Provide the [X, Y] coordinate of the cell's center where the given text is located.  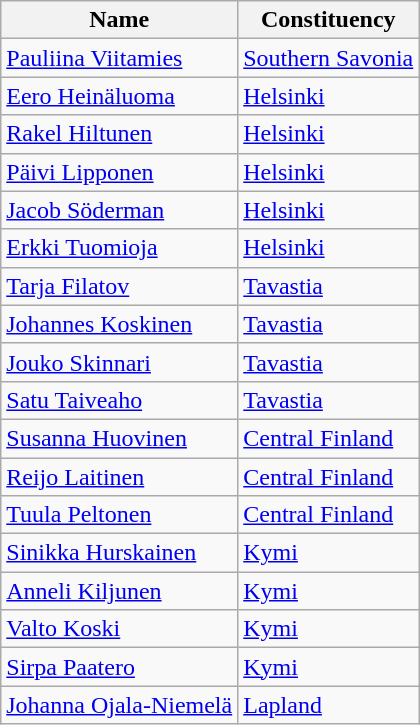
Päivi Lipponen [120, 172]
Jouko Skinnari [120, 362]
Johannes Koskinen [120, 324]
Johanna Ojala-Niemelä [120, 705]
Constituency [328, 20]
Southern Savonia [328, 58]
Sinikka Hurskainen [120, 553]
Susanna Huovinen [120, 438]
Erkki Tuomioja [120, 248]
Rakel Hiltunen [120, 134]
Anneli Kiljunen [120, 591]
Name [120, 20]
Lapland [328, 705]
Satu Taiveaho [120, 400]
Tuula Peltonen [120, 515]
Reijo Laitinen [120, 477]
Jacob Söderman [120, 210]
Eero Heinäluoma [120, 96]
Sirpa Paatero [120, 667]
Valto Koski [120, 629]
Tarja Filatov [120, 286]
Pauliina Viitamies [120, 58]
